Detect which cell encompasses the target text, then output its [X, Y] center coordinate. 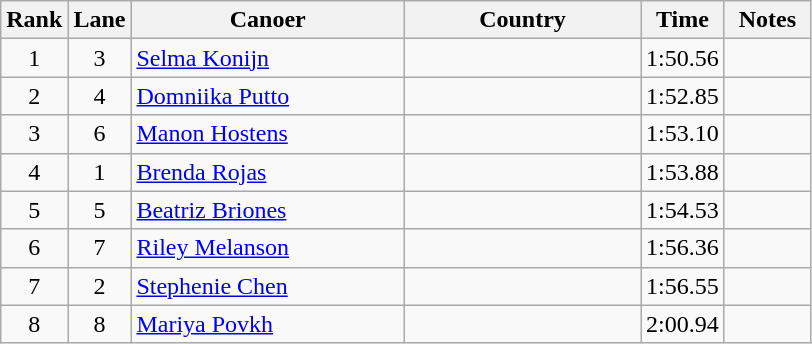
Canoer [268, 20]
Brenda Rojas [268, 172]
Riley Melanson [268, 248]
1:53.88 [683, 172]
Manon Hostens [268, 134]
Time [683, 20]
1:52.85 [683, 96]
Beatriz Briones [268, 210]
Stephenie Chen [268, 286]
Domniika Putto [268, 96]
Rank [34, 20]
1:50.56 [683, 58]
Mariya Povkh [268, 324]
Lane [100, 20]
1:53.10 [683, 134]
Country [522, 20]
1:56.36 [683, 248]
1:56.55 [683, 286]
Notes [767, 20]
2:00.94 [683, 324]
Selma Konijn [268, 58]
1:54.53 [683, 210]
